Locate the cell with the specified text and output its (x, y) center coordinate. 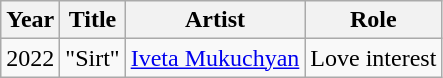
Artist (215, 20)
Iveta Mukuchyan (215, 58)
2022 (30, 58)
"Sirt" (92, 58)
Title (92, 20)
Role (374, 20)
Love interest (374, 58)
Year (30, 20)
